Provide the (x, y) coordinate of the cell's center where the given text is located.  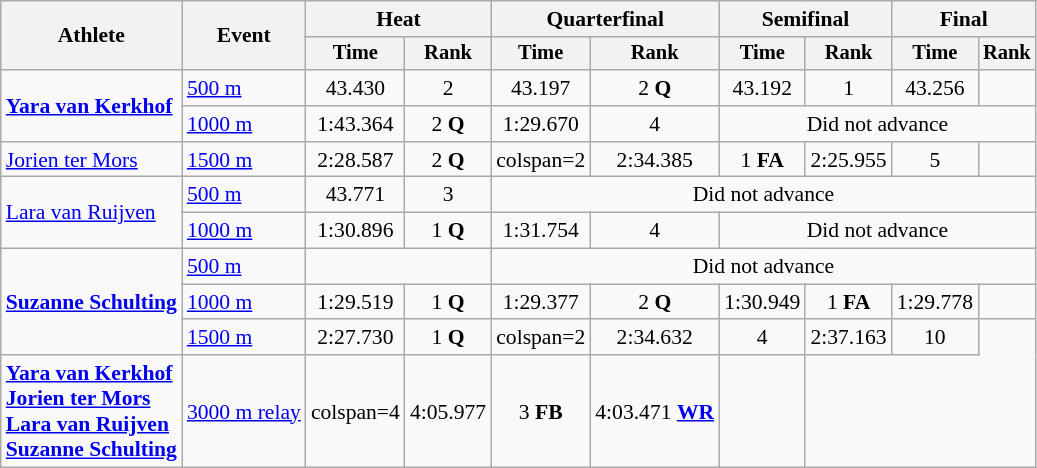
1:31.754 (540, 231)
Athlete (92, 36)
Final (964, 19)
2:34.385 (654, 160)
3 (448, 195)
43.256 (935, 88)
1:29.778 (935, 302)
43.197 (540, 88)
3000 m relay (244, 411)
2:25.955 (848, 160)
3 FB (540, 411)
Jorien ter Mors (92, 160)
43.430 (356, 88)
1:29.377 (540, 302)
1:29.670 (540, 124)
Event (244, 36)
1:30.896 (356, 231)
Yara van KerkhofJorien ter MorsLara van RuijvenSuzanne Schulting (92, 411)
4:03.471 WR (654, 411)
43.192 (762, 88)
2 (448, 88)
Heat (398, 19)
Yara van Kerkhof (92, 106)
43.771 (356, 195)
1:43.364 (356, 124)
2:34.632 (654, 338)
1 (848, 88)
Lara van Ruijven (92, 212)
2:28.587 (356, 160)
10 (935, 338)
2:37.163 (848, 338)
Quarterfinal (605, 19)
1:30.949 (762, 302)
1:29.519 (356, 302)
5 (935, 160)
4:05.977 (448, 411)
Semifinal (806, 19)
Suzanne Schulting (92, 302)
colspan=4 (356, 411)
2:27.730 (356, 338)
